For the text-containing cell, return its midpoint in [X, Y] coordinate format. 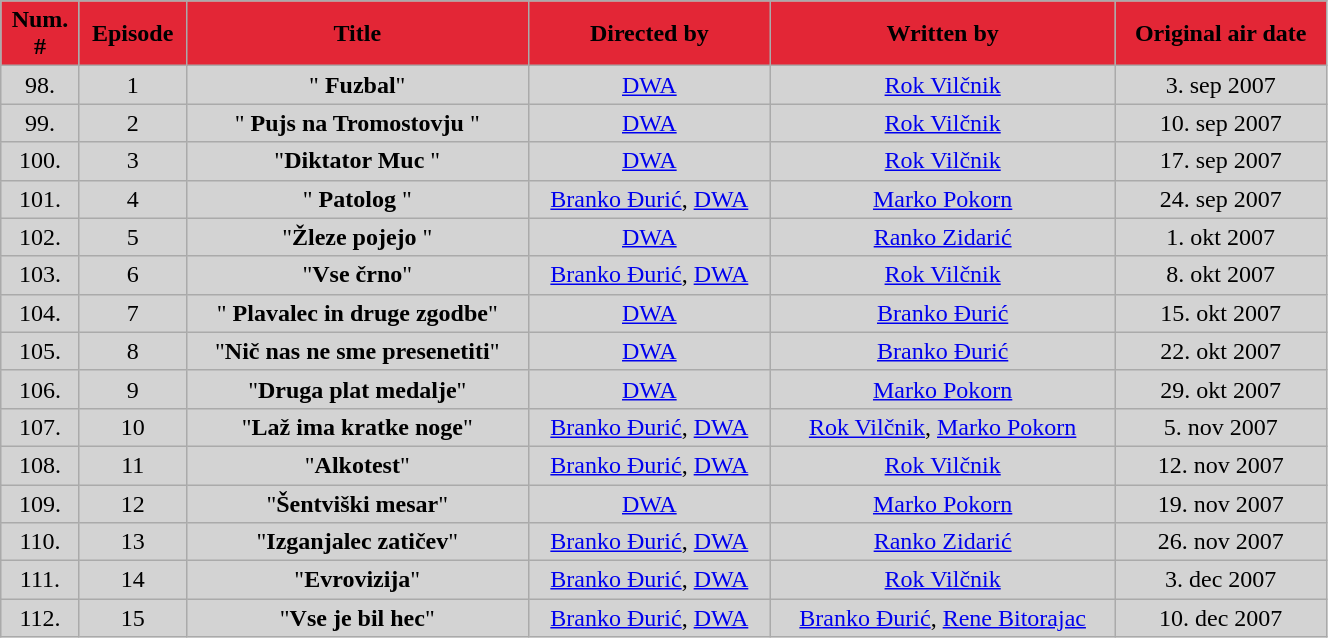
" Plavalec in druge zgodbe" [357, 313]
Title [357, 34]
" Fuzbal" [357, 85]
10 [132, 427]
7 [132, 313]
107. [40, 427]
103. [40, 275]
Original air date [1221, 34]
1 [132, 85]
104. [40, 313]
Directed by [649, 34]
Written by [942, 34]
14 [132, 580]
"Šentviški mesar" [357, 503]
"Žleze pojejo " [357, 237]
26. nov 2007 [1221, 542]
8 [132, 351]
110. [40, 542]
109. [40, 503]
"Evrovizija" [357, 580]
Branko Đurić, Rene Bitorajac [942, 618]
3. dec 2007 [1221, 580]
3. sep 2007 [1221, 85]
4 [132, 199]
Rok Vilčnik, Marko Pokorn [942, 427]
9 [132, 389]
"Vse je bil hec" [357, 618]
105. [40, 351]
102. [40, 237]
99. [40, 123]
"Druga plat medalje" [357, 389]
15 [132, 618]
Num.# [40, 34]
10. sep 2007 [1221, 123]
1. okt 2007 [1221, 237]
15. okt 2007 [1221, 313]
3 [132, 161]
12 [132, 503]
" Pujs na Tromostovju " [357, 123]
"Vse črno" [357, 275]
17. sep 2007 [1221, 161]
Episode [132, 34]
" Patolog " [357, 199]
5 [132, 237]
29. okt 2007 [1221, 389]
10. dec 2007 [1221, 618]
"Diktator Muc " [357, 161]
12. nov 2007 [1221, 465]
106. [40, 389]
100. [40, 161]
19. nov 2007 [1221, 503]
"Laž ima kratke noge" [357, 427]
11 [132, 465]
6 [132, 275]
13 [132, 542]
2 [132, 123]
"Izganjalec zatičev" [357, 542]
"Nič nas ne sme presenetiti" [357, 351]
24. sep 2007 [1221, 199]
101. [40, 199]
98. [40, 85]
"Alkotest" [357, 465]
108. [40, 465]
111. [40, 580]
8. okt 2007 [1221, 275]
112. [40, 618]
22. okt 2007 [1221, 351]
5. nov 2007 [1221, 427]
